From the cell containing the given text, extract its center point as [x, y] coordinate. 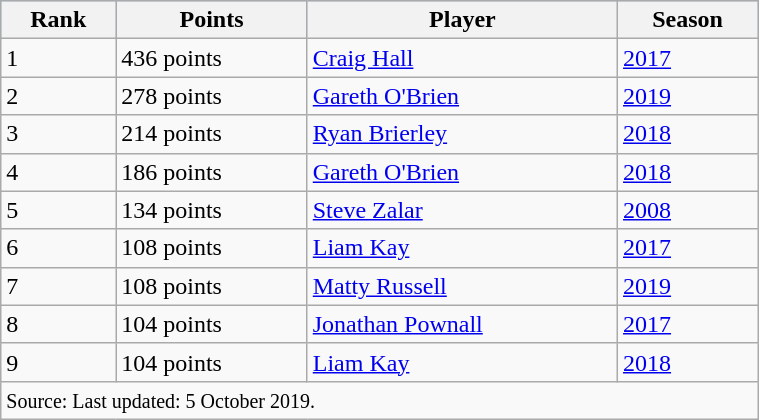
Jonathan Pownall [462, 324]
9 [58, 362]
2 [58, 96]
186 points [212, 172]
7 [58, 286]
8 [58, 324]
Source: Last updated: 5 October 2019. [380, 400]
Player [462, 20]
5 [58, 210]
Ryan Brierley [462, 134]
2008 [688, 210]
Points [212, 20]
Matty Russell [462, 286]
Craig Hall [462, 58]
214 points [212, 134]
436 points [212, 58]
134 points [212, 210]
6 [58, 248]
4 [58, 172]
Steve Zalar [462, 210]
Season [688, 20]
3 [58, 134]
1 [58, 58]
278 points [212, 96]
Rank [58, 20]
